Detect which cell encompasses the target text, then output its (X, Y) center coordinate. 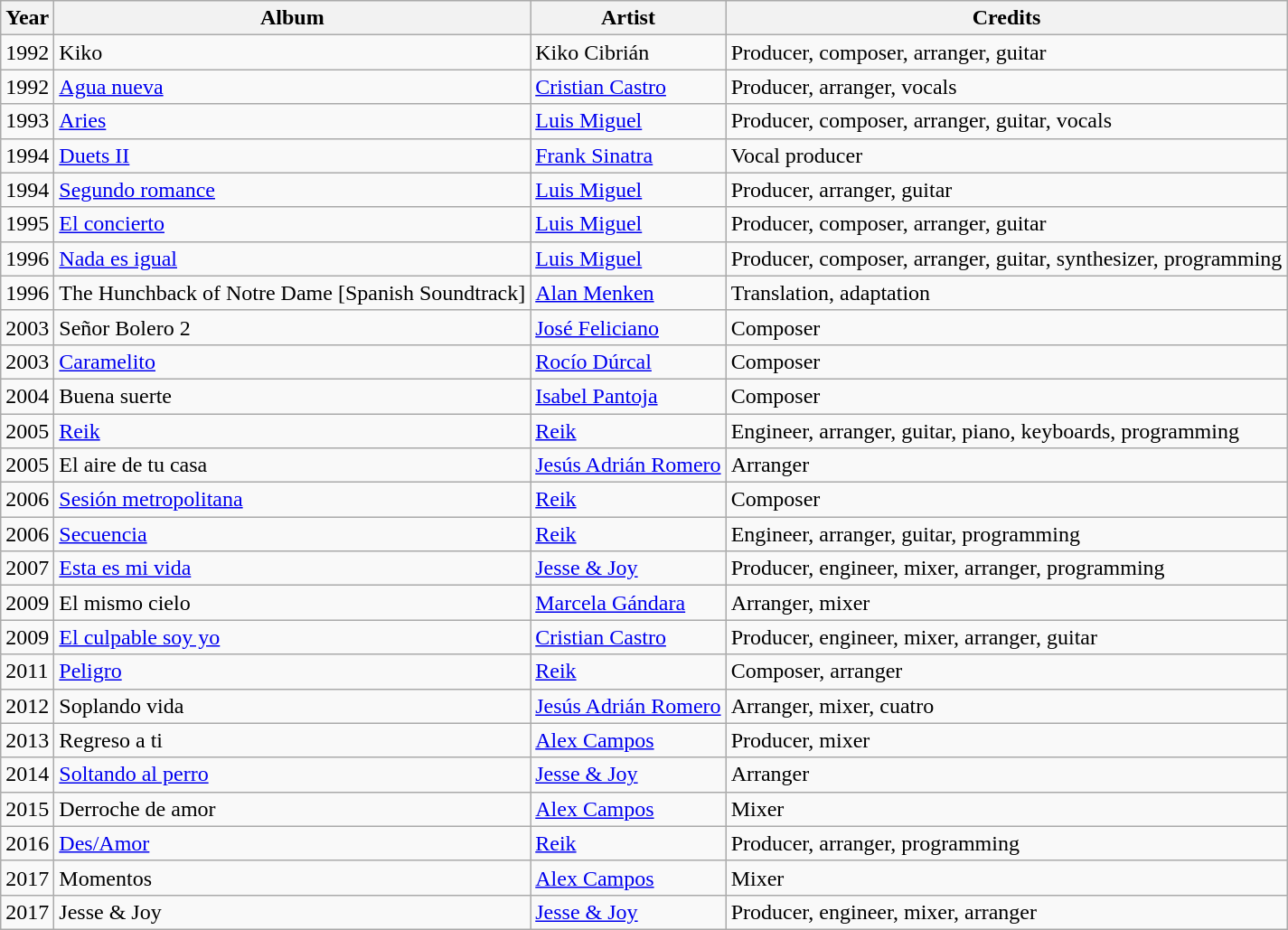
Frank Sinatra (628, 155)
Kiko Cibrián (628, 52)
Producer, engineer, mixer, arranger, programming (1007, 568)
Vocal producer (1007, 155)
José Feliciano (628, 327)
Des/Amor (293, 843)
Composer, arranger (1007, 672)
Alan Menken (628, 293)
Nada es igual (293, 258)
Marcela Gándara (628, 603)
Caramelito (293, 362)
Producer, engineer, mixer, arranger, guitar (1007, 637)
Producer, arranger, programming (1007, 843)
El culpable soy yo (293, 637)
Soltando al perro (293, 775)
Regreso a ti (293, 740)
Translation, adaptation (1007, 293)
Señor Bolero 2 (293, 327)
2004 (27, 396)
Soplando vida (293, 706)
El aire de tu casa (293, 465)
Momentos (293, 878)
1993 (27, 121)
Esta es mi vida (293, 568)
Producer, composer, arranger, guitar, vocals (1007, 121)
Arranger, mixer (1007, 603)
Kiko (293, 52)
2016 (27, 843)
Year (27, 18)
Secuencia (293, 534)
The Hunchback of Notre Dame [Spanish Soundtrack] (293, 293)
Rocío Dúrcal (628, 362)
El concierto (293, 224)
Producer, engineer, mixer, arranger (1007, 912)
Producer, arranger, guitar (1007, 190)
Agua nueva (293, 87)
2014 (27, 775)
Derroche de amor (293, 809)
Sesión metropolitana (293, 500)
Segundo romance (293, 190)
Producer, arranger, vocals (1007, 87)
Credits (1007, 18)
2007 (27, 568)
El mismo cielo (293, 603)
Buena suerte (293, 396)
Arranger, mixer, cuatro (1007, 706)
Album (293, 18)
1995 (27, 224)
2015 (27, 809)
Duets II (293, 155)
Engineer, arranger, guitar, piano, keyboards, programming (1007, 431)
Aries (293, 121)
Producer, composer, arranger, guitar, synthesizer, programming (1007, 258)
2013 (27, 740)
2012 (27, 706)
Producer, mixer (1007, 740)
2011 (27, 672)
Peligro (293, 672)
Isabel Pantoja (628, 396)
Engineer, arranger, guitar, programming (1007, 534)
Artist (628, 18)
